Output the [x, y] coordinate of the center of the cell containing the given text.  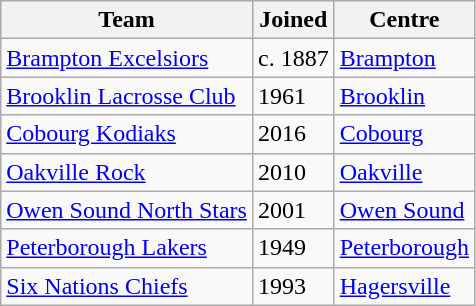
2001 [293, 210]
2016 [293, 134]
Brampton Excelsiors [127, 58]
Centre [404, 20]
Team [127, 20]
Cobourg [404, 134]
1949 [293, 248]
Joined [293, 20]
Brooklin Lacrosse Club [127, 96]
Brooklin [404, 96]
Oakville [404, 172]
Brampton [404, 58]
Peterborough Lakers [127, 248]
Peterborough [404, 248]
2010 [293, 172]
1961 [293, 96]
Owen Sound North Stars [127, 210]
Oakville Rock [127, 172]
c. 1887 [293, 58]
Owen Sound [404, 210]
Hagersville [404, 286]
Six Nations Chiefs [127, 286]
1993 [293, 286]
Cobourg Kodiaks [127, 134]
